Output the [X, Y] coordinate of the center of the cell containing the given text.  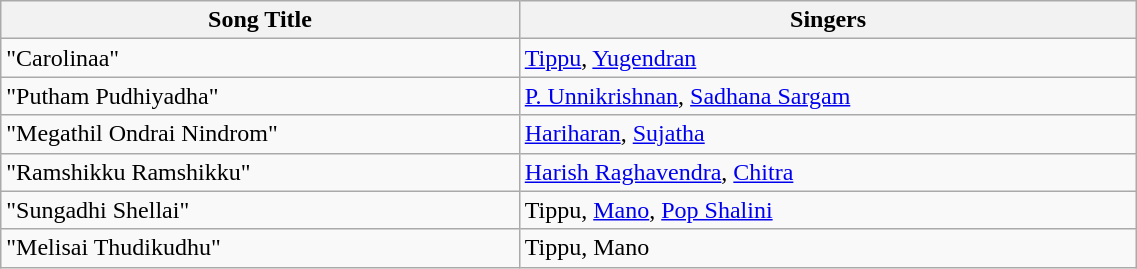
Harish Raghavendra, Chitra [828, 172]
P. Unnikrishnan, Sadhana Sargam [828, 96]
Tippu, Yugendran [828, 58]
Tippu, Mano, Pop Shalini [828, 210]
"Carolinaa" [260, 58]
"Melisai Thudikudhu" [260, 248]
"Putham Pudhiyadha" [260, 96]
Hariharan, Sujatha [828, 134]
Tippu, Mano [828, 248]
Singers [828, 20]
Song Title [260, 20]
"Ramshikku Ramshikku" [260, 172]
"Sungadhi Shellai" [260, 210]
"Megathil Ondrai Nindrom" [260, 134]
